Extract the (X, Y) coordinate from the center of the cell holding the provided text.  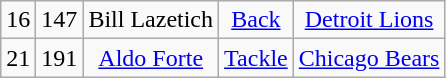
Tackle (256, 58)
21 (18, 58)
Bill Lazetich (151, 20)
191 (60, 58)
16 (18, 20)
Chicago Bears (369, 58)
Aldo Forte (151, 58)
Detroit Lions (369, 20)
Back (256, 20)
147 (60, 20)
